Output the [x, y] coordinate of the center of the cell containing the given text.  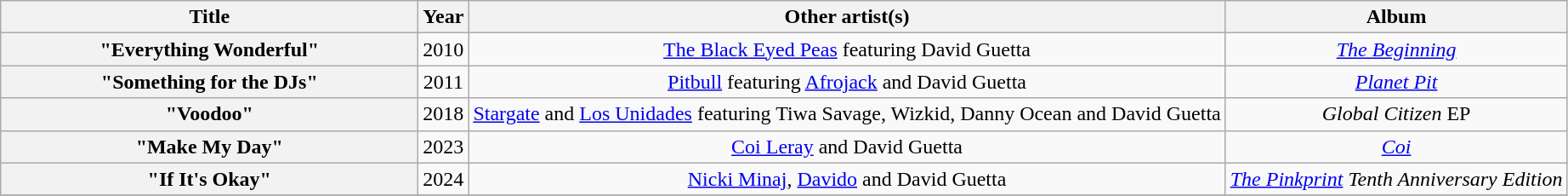
2018 [444, 114]
Planet Pit [1396, 82]
The Black Eyed Peas featuring David Guetta [847, 49]
"Voodoo" [209, 114]
"If It's Okay" [209, 179]
Year [444, 17]
"Make My Day" [209, 147]
Pitbull featuring Afrojack and David Guetta [847, 82]
Stargate and Los Unidades featuring Tiwa Savage, Wizkid, Danny Ocean and David Guetta [847, 114]
Title [209, 17]
Global Citizen EP [1396, 114]
Nicki Minaj, Davido and David Guetta [847, 179]
Other artist(s) [847, 17]
Coi Leray and David Guetta [847, 147]
"Something for the DJs" [209, 82]
"Everything Wonderful" [209, 49]
2024 [444, 179]
Album [1396, 17]
The Pinkprint Tenth Anniversary Edition [1396, 179]
2010 [444, 49]
2023 [444, 147]
Coi [1396, 147]
2011 [444, 82]
The Beginning [1396, 49]
